Provide the (X, Y) coordinate of the cell's center where the given text is located.  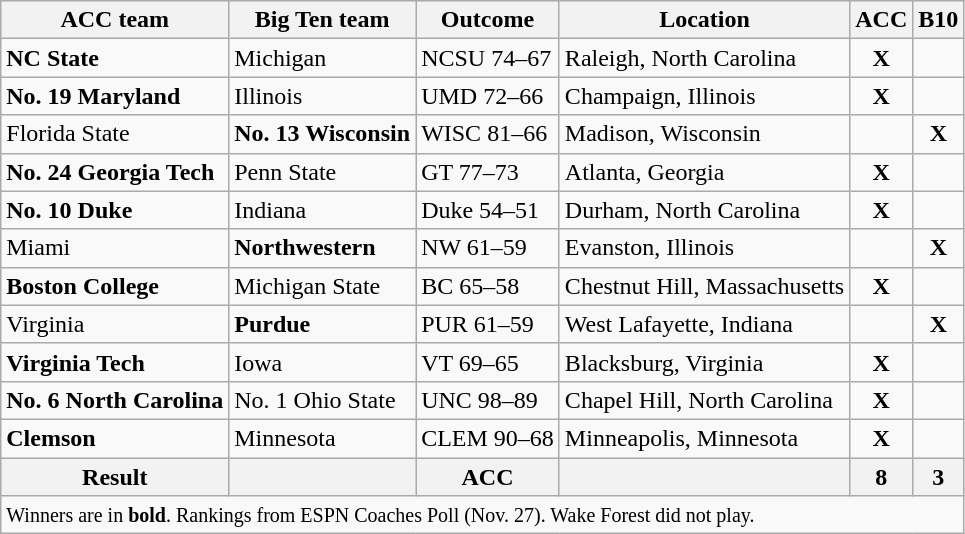
CLEM 90–68 (488, 438)
Purdue (322, 324)
No. 6 North Carolina (115, 400)
Result (115, 477)
ACC team (115, 20)
Iowa (322, 362)
Madison, Wisconsin (704, 134)
Florida State (115, 134)
B10 (938, 20)
PUR 61–59 (488, 324)
West Lafayette, Indiana (704, 324)
Duke 54–51 (488, 210)
UNC 98–89 (488, 400)
GT 77–73 (488, 172)
Illinois (322, 96)
Raleigh, North Carolina (704, 58)
Big Ten team (322, 20)
Chestnut Hill, Massachusetts (704, 286)
Northwestern (322, 248)
No. 24 Georgia Tech (115, 172)
UMD 72–66 (488, 96)
BC 65–58 (488, 286)
8 (882, 477)
Minnesota (322, 438)
Outcome (488, 20)
Durham, North Carolina (704, 210)
Clemson (115, 438)
Evanston, Illinois (704, 248)
NW 61–59 (488, 248)
Miami (115, 248)
3 (938, 477)
VT 69–65 (488, 362)
No. 13 Wisconsin (322, 134)
Minneapolis, Minnesota (704, 438)
Boston College (115, 286)
No. 10 Duke (115, 210)
Champaign, Illinois (704, 96)
WISC 81–66 (488, 134)
Michigan (322, 58)
NCSU 74–67 (488, 58)
Virginia Tech (115, 362)
Michigan State (322, 286)
Chapel Hill, North Carolina (704, 400)
Blacksburg, Virginia (704, 362)
NC State (115, 58)
Winners are in bold. Rankings from ESPN Coaches Poll (Nov. 27). Wake Forest did not play. (482, 515)
Penn State (322, 172)
Atlanta, Georgia (704, 172)
No. 1 Ohio State (322, 400)
Location (704, 20)
Indiana (322, 210)
Virginia (115, 324)
No. 19 Maryland (115, 96)
